From the cell containing the given text, extract its center point as [X, Y] coordinate. 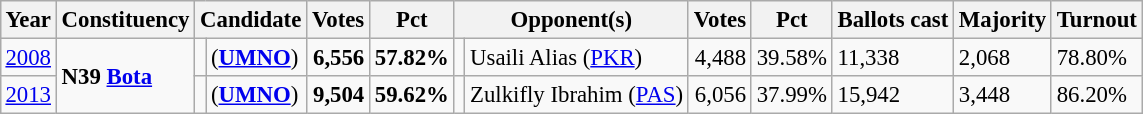
6,556 [338, 57]
37.99% [792, 95]
2008 [28, 57]
Turnout [1096, 20]
39.58% [792, 57]
3,448 [1003, 95]
Opponent(s) [571, 20]
9,504 [338, 95]
Zulkifly Ibrahim (PAS) [577, 95]
15,942 [892, 95]
Ballots cast [892, 20]
Usaili Alias (PKR) [577, 57]
78.80% [1096, 57]
Majority [1003, 20]
Candidate [251, 20]
6,056 [720, 95]
57.82% [412, 57]
Constituency [125, 20]
N39 Bota [125, 76]
86.20% [1096, 95]
2013 [28, 95]
4,488 [720, 57]
2,068 [1003, 57]
Year [28, 20]
11,338 [892, 57]
59.62% [412, 95]
